Scan for the cell matching the given text and deliver its (X, Y) coordinate at center. 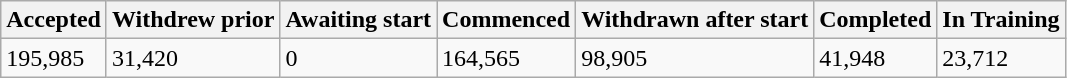
31,420 (193, 58)
Withdrew prior (193, 20)
23,712 (1001, 58)
41,948 (876, 58)
In Training (1001, 20)
164,565 (506, 58)
195,985 (54, 58)
Commenced (506, 20)
Completed (876, 20)
Withdrawn after start (695, 20)
0 (358, 58)
98,905 (695, 58)
Accepted (54, 20)
Awaiting start (358, 20)
